Output the [x, y] coordinate of the center of the cell containing the given text.  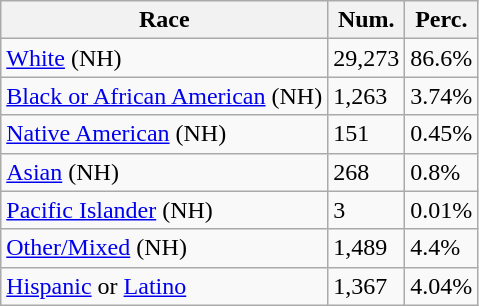
3.74% [442, 96]
Pacific Islander (NH) [164, 210]
1,489 [366, 248]
1,367 [366, 286]
0.01% [442, 210]
Asian (NH) [164, 172]
0.8% [442, 172]
White (NH) [164, 58]
Perc. [442, 20]
Hispanic or Latino [164, 286]
1,263 [366, 96]
86.6% [442, 58]
Num. [366, 20]
3 [366, 210]
Race [164, 20]
4.04% [442, 286]
Other/Mixed (NH) [164, 248]
Native American (NH) [164, 134]
0.45% [442, 134]
4.4% [442, 248]
29,273 [366, 58]
Black or African American (NH) [164, 96]
151 [366, 134]
268 [366, 172]
